Locate the cell with the specified text and output its (X, Y) center coordinate. 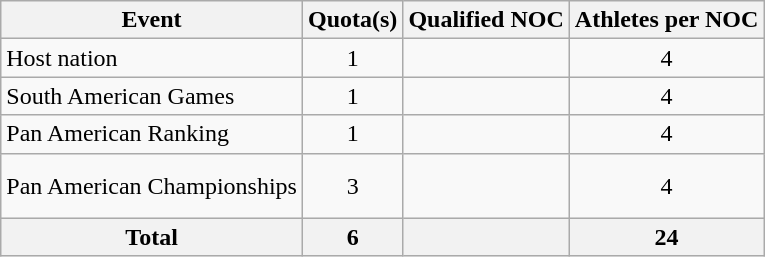
24 (666, 237)
Total (152, 237)
Qualified NOC (486, 20)
Quota(s) (352, 20)
6 (352, 237)
South American Games (152, 96)
Event (152, 20)
Athletes per NOC (666, 20)
Pan American Ranking (152, 134)
3 (352, 186)
Pan American Championships (152, 186)
Host nation (152, 58)
